Return (x, y) of the center of cell containing provided text 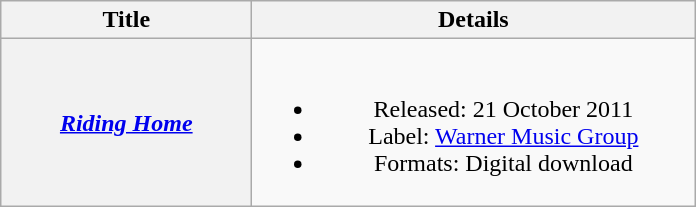
Details (474, 20)
Released: 21 October 2011Label: Warner Music GroupFormats: Digital download (474, 122)
Riding Home (126, 122)
Title (126, 20)
